Return the (X, Y) coordinate for the center point of the cell that contains the specified text.  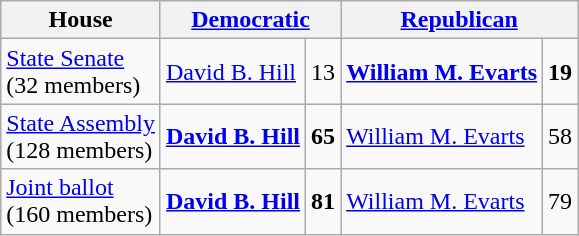
58 (560, 136)
Democratic (250, 20)
State Assembly (128 members) (81, 136)
13 (324, 72)
81 (324, 202)
House (81, 20)
Joint ballot (160 members) (81, 202)
Republican (460, 20)
State Senate (32 members) (81, 72)
19 (560, 72)
79 (560, 202)
65 (324, 136)
